Locate the cell with the specified text and output its (X, Y) center coordinate. 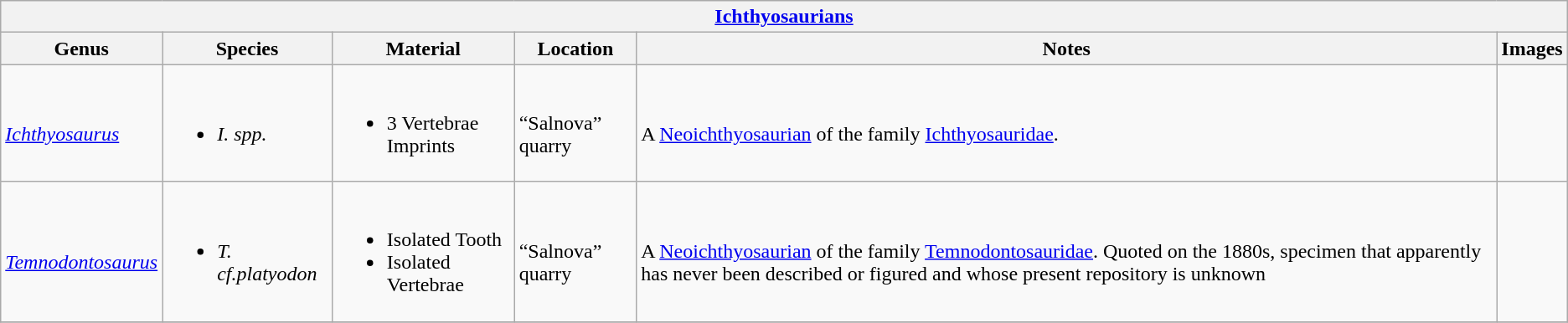
Genus (82, 49)
Isolated ToothIsolated Vertebrae (423, 251)
Ichthyosaurians (784, 17)
Ichthyosaurus (82, 123)
Images (1532, 49)
Species (248, 49)
3 Vertebrae Imprints (423, 123)
T. cf.platyodon (248, 251)
Material (423, 49)
Notes (1067, 49)
Temnodontosaurus (82, 251)
I. spp. (248, 123)
Location (575, 49)
A Neoichthyosaurian of the family Ichthyosauridae. (1067, 123)
